For the text-containing cell, return its midpoint in [x, y] coordinate format. 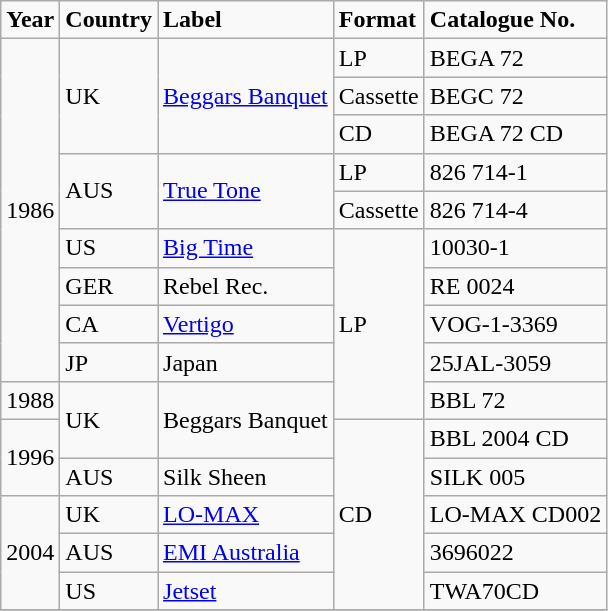
BBL 72 [515, 400]
826 714-4 [515, 210]
LO-MAX CD002 [515, 515]
Big Time [246, 248]
EMI Australia [246, 553]
Japan [246, 362]
SILK 005 [515, 477]
Year [30, 20]
LO-MAX [246, 515]
Catalogue No. [515, 20]
Label [246, 20]
826 714-1 [515, 172]
JP [109, 362]
VOG-1-3369 [515, 324]
1986 [30, 210]
BEGA 72 CD [515, 134]
Jetset [246, 591]
Silk Sheen [246, 477]
25JAL-3059 [515, 362]
Vertigo [246, 324]
BEGC 72 [515, 96]
BBL 2004 CD [515, 438]
RE 0024 [515, 286]
1988 [30, 400]
3696022 [515, 553]
1996 [30, 457]
Rebel Rec. [246, 286]
True Tone [246, 191]
GER [109, 286]
TWA70CD [515, 591]
Format [378, 20]
CA [109, 324]
2004 [30, 553]
10030-1 [515, 248]
Country [109, 20]
BEGA 72 [515, 58]
